Return (X, Y) of the center of cell containing provided text 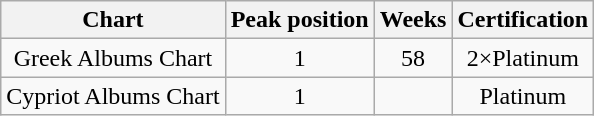
Greek Albums Chart (113, 58)
Peak position (300, 20)
58 (413, 58)
Weeks (413, 20)
Certification (523, 20)
2×Platinum (523, 58)
Chart (113, 20)
Cypriot Albums Chart (113, 96)
Platinum (523, 96)
